Identify which cell holds the provided text, then report its (X, Y) central coordinate. 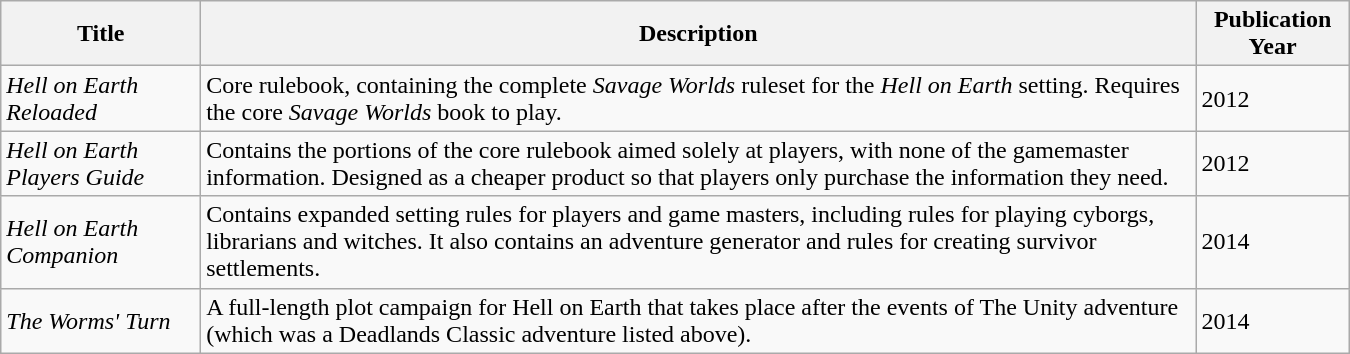
Publication Year (1272, 34)
Description (698, 34)
The Worms' Turn (101, 320)
Hell on Earth Reloaded (101, 98)
Core rulebook, containing the complete Savage Worlds ruleset for the Hell on Earth setting. Requires the core Savage Worlds book to play. (698, 98)
Hell on Earth Companion (101, 242)
Title (101, 34)
Hell on Earth Players Guide (101, 164)
